Identify which cell holds the provided text, then report its [x, y] central coordinate. 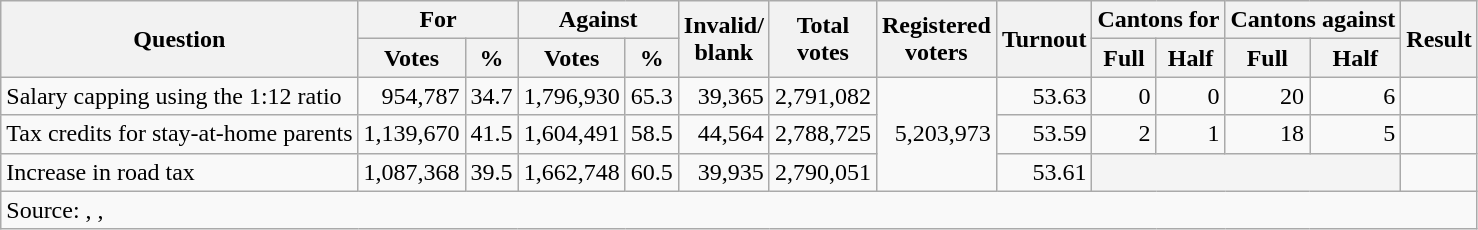
Registeredvoters [936, 39]
44,564 [724, 134]
Increase in road tax [180, 172]
6 [1356, 96]
20 [1268, 96]
5,203,973 [936, 134]
Tax credits for stay-at-home parents [180, 134]
Source: , , [739, 210]
34.7 [492, 96]
Question [180, 39]
5 [1356, 134]
2,788,725 [822, 134]
2,790,051 [822, 172]
Result [1439, 39]
53.61 [1044, 172]
39,365 [724, 96]
1 [1190, 134]
39,935 [724, 172]
Invalid/blank [724, 39]
60.5 [652, 172]
39.5 [492, 172]
1,796,930 [572, 96]
65.3 [652, 96]
1,604,491 [572, 134]
For [438, 20]
Turnout [1044, 39]
2 [1124, 134]
Against [598, 20]
Cantons against [1313, 20]
18 [1268, 134]
1,087,368 [412, 172]
1,662,748 [572, 172]
53.59 [1044, 134]
Salary capping using the 1:12 ratio [180, 96]
954,787 [412, 96]
41.5 [492, 134]
2,791,082 [822, 96]
53.63 [1044, 96]
1,139,670 [412, 134]
58.5 [652, 134]
Totalvotes [822, 39]
Cantons for [1158, 20]
